Extract the (x, y) coordinate from the center of the cell holding the provided text.  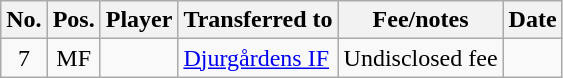
MF (74, 58)
Player (139, 20)
Djurgårdens IF (258, 58)
Date (532, 20)
Undisclosed fee (420, 58)
No. (24, 20)
Pos. (74, 20)
Transferred to (258, 20)
Fee/notes (420, 20)
7 (24, 58)
